For the text-containing cell, return its midpoint in (X, Y) coordinate format. 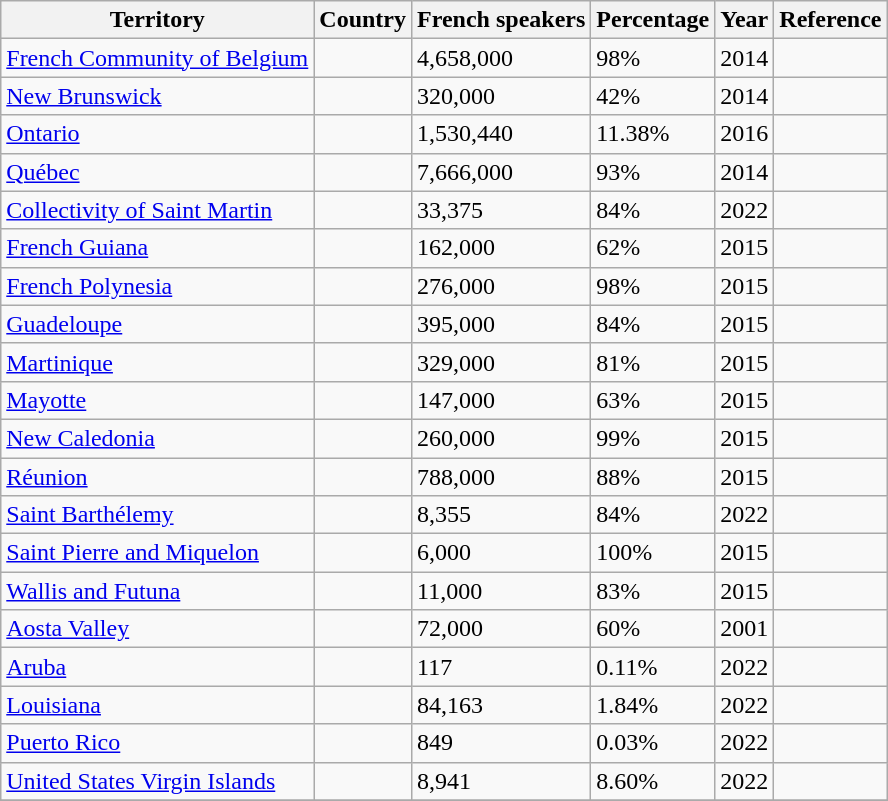
French Community of Belgium (158, 58)
Martinique (158, 362)
7,666,000 (502, 172)
New Caledonia (158, 438)
Réunion (158, 477)
French Polynesia (158, 286)
147,000 (502, 400)
117 (502, 667)
83% (653, 591)
84,163 (502, 705)
Saint Pierre and Miquelon (158, 553)
329,000 (502, 362)
Louisiana (158, 705)
11,000 (502, 591)
French speakers (502, 20)
33,375 (502, 210)
8,941 (502, 781)
Québec (158, 172)
276,000 (502, 286)
162,000 (502, 248)
Territory (158, 20)
Reference (830, 20)
Aosta Valley (158, 629)
Year (744, 20)
1.84% (653, 705)
8.60% (653, 781)
New Brunswick (158, 96)
2001 (744, 629)
788,000 (502, 477)
4,658,000 (502, 58)
Percentage (653, 20)
United States Virgin Islands (158, 781)
Guadeloupe (158, 324)
Collectivity of Saint Martin (158, 210)
0.03% (653, 743)
Saint Barthélemy (158, 515)
Wallis and Futuna (158, 591)
2016 (744, 134)
63% (653, 400)
849 (502, 743)
1,530,440 (502, 134)
100% (653, 553)
11.38% (653, 134)
0.11% (653, 667)
42% (653, 96)
81% (653, 362)
260,000 (502, 438)
Country (363, 20)
88% (653, 477)
395,000 (502, 324)
Mayotte (158, 400)
French Guiana (158, 248)
72,000 (502, 629)
60% (653, 629)
320,000 (502, 96)
Puerto Rico (158, 743)
99% (653, 438)
Aruba (158, 667)
93% (653, 172)
8,355 (502, 515)
6,000 (502, 553)
Ontario (158, 134)
62% (653, 248)
